Determine the (x, y) coordinate at the center of the cell enclosing the given text.  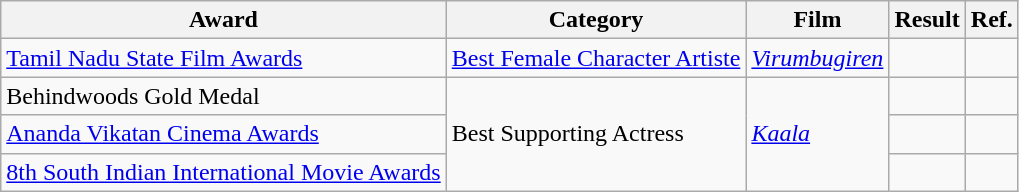
Behindwoods Gold Medal (224, 96)
Virumbugiren (818, 58)
Award (224, 20)
Best Supporting Actress (596, 134)
8th South Indian International Movie Awards (224, 172)
Ananda Vikatan Cinema Awards (224, 134)
Kaala (818, 134)
Result (927, 20)
Category (596, 20)
Film (818, 20)
Tamil Nadu State Film Awards (224, 58)
Ref. (992, 20)
Best Female Character Artiste (596, 58)
